Detect which cell encompasses the target text, then output its (X, Y) center coordinate. 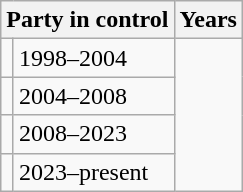
2023–present (94, 172)
Years (208, 20)
1998–2004 (94, 58)
2008–2023 (94, 134)
Party in control (88, 20)
2004–2008 (94, 96)
